Output the (X, Y) coordinate of the center of the cell containing the given text.  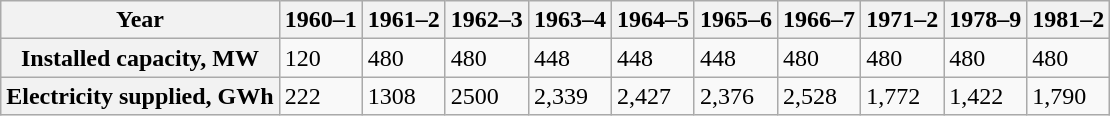
2,376 (736, 96)
1965–6 (736, 20)
1964–5 (652, 20)
1308 (404, 96)
1966–7 (820, 20)
1981–2 (1068, 20)
Installed capacity, MW (140, 58)
1962–3 (486, 20)
1,772 (902, 96)
2,528 (820, 96)
Electricity supplied, GWh (140, 96)
120 (320, 58)
1963–4 (570, 20)
1971–2 (902, 20)
1960–1 (320, 20)
1,790 (1068, 96)
Year (140, 20)
1,422 (986, 96)
2500 (486, 96)
1961–2 (404, 20)
1978–9 (986, 20)
2,339 (570, 96)
222 (320, 96)
2,427 (652, 96)
